Search for the cell housing the specified text and yield its (X, Y) center coordinate. 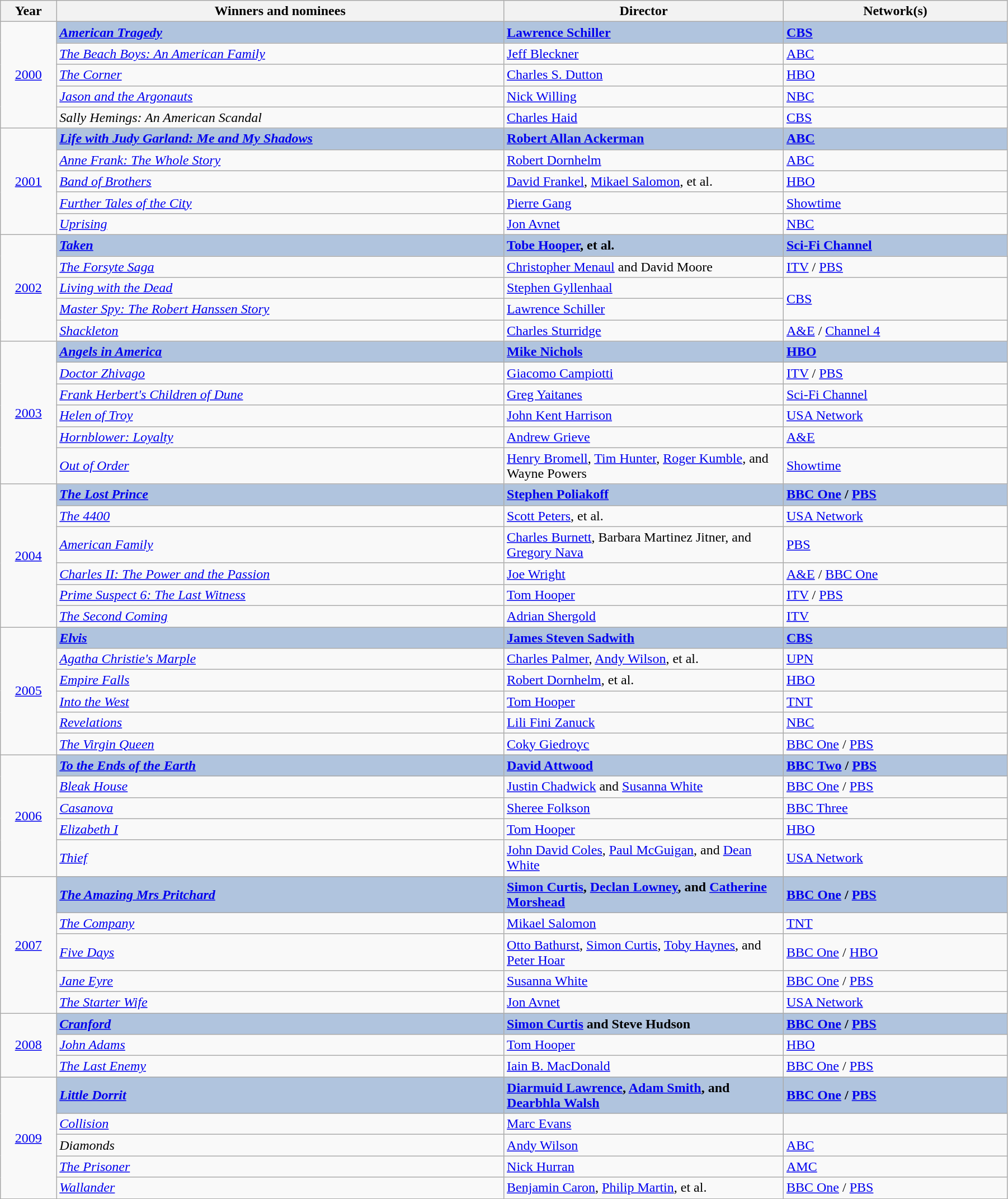
Collision (280, 1124)
Pierre Gang (644, 203)
2004 (29, 555)
The 4400 (280, 516)
Revelations (280, 723)
David Attwood (644, 765)
The Lost Prince (280, 495)
2009 (29, 1138)
Bleak House (280, 787)
Agatha Christie's Marple (280, 659)
Into the West (280, 702)
AMC (895, 1167)
Five Days (280, 952)
Out of Order (280, 466)
Frank Herbert's Children of Dune (280, 394)
ITV (895, 616)
Joe Wright (644, 573)
Taken (280, 245)
2000 (29, 75)
Band of Brothers (280, 181)
Susanna White (644, 981)
John Kent Harrison (644, 416)
2005 (29, 690)
Lili Fini Zanuck (644, 723)
Wallander (280, 1188)
Charles Haid (644, 117)
Charles Palmer, Andy Wilson, et al. (644, 659)
Winners and nominees (280, 11)
Thief (280, 858)
Giacomo Campiotti (644, 373)
2007 (29, 944)
The Company (280, 923)
Prime Suspect 6: The Last Witness (280, 595)
A&E / BBC One (895, 573)
Jane Eyre (280, 981)
John David Coles, Paul McGuigan, and Dean White (644, 858)
Helen of Troy (280, 416)
Coky Giedroyc (644, 744)
David Frankel, Mikael Salomon, et al. (644, 181)
Charles S. Dutton (644, 75)
Director (644, 11)
The Last Enemy (280, 1066)
Simon Curtis, Declan Lowney, and Catherine Morshead (644, 894)
Mike Nichols (644, 352)
Benjamin Caron, Philip Martin, et al. (644, 1188)
A&E (895, 437)
American Family (280, 545)
Marc Evans (644, 1124)
Angels in America (280, 352)
Uprising (280, 224)
Adrian Shergold (644, 616)
Diarmuid Lawrence, Adam Smith, and Dearbhla Walsh (644, 1095)
Otto Bathurst, Simon Curtis, Toby Haynes, and Peter Hoar (644, 952)
BBC Three (895, 808)
Network(s) (895, 11)
The Starter Wife (280, 1002)
Cranford (280, 1023)
UPN (895, 659)
Stephen Poliakoff (644, 495)
Charles Burnett, Barbara Martinez Jitner, and Gregory Nava (644, 545)
The Second Coming (280, 616)
2006 (29, 816)
Greg Yaitanes (644, 394)
Stephen Gyllenhaal (644, 288)
The Amazing Mrs Pritchard (280, 894)
BBC Two / PBS (895, 765)
Robert Dornhelm, et al. (644, 680)
James Steven Sadwith (644, 637)
The Beach Boys: An American Family (280, 54)
Christopher Menaul and David Moore (644, 267)
Casanova (280, 808)
Iain B. MacDonald (644, 1066)
Hornblower: Loyalty (280, 437)
Sheree Folkson (644, 808)
American Tragedy (280, 32)
Diamonds (280, 1145)
Justin Chadwick and Susanna White (644, 787)
Anne Frank: The Whole Story (280, 160)
Mikael Salomon (644, 923)
The Prisoner (280, 1167)
To the Ends of the Earth (280, 765)
2008 (29, 1045)
Living with the Dead (280, 288)
Nick Willing (644, 96)
Simon Curtis and Steve Hudson (644, 1023)
Year (29, 11)
Further Tales of the City (280, 203)
Master Spy: The Robert Hanssen Story (280, 309)
A&E / Channel 4 (895, 331)
Scott Peters, et al. (644, 516)
BBC One / HBO (895, 952)
Elvis (280, 637)
Nick Hurran (644, 1167)
2003 (29, 413)
Robert Allan Ackerman (644, 139)
Life with Judy Garland: Me and My Shadows (280, 139)
Jason and the Argonauts (280, 96)
The Forsyte Saga (280, 267)
Sally Hemings: An American Scandal (280, 117)
2001 (29, 181)
Doctor Zhivago (280, 373)
Elizabeth I (280, 829)
Jeff Bleckner (644, 54)
Empire Falls (280, 680)
PBS (895, 545)
Tobe Hooper, et al. (644, 245)
Charles Sturridge (644, 331)
Robert Dornhelm (644, 160)
Charles II: The Power and the Passion (280, 573)
Shackleton (280, 331)
The Corner (280, 75)
Henry Bromell, Tim Hunter, Roger Kumble, and Wayne Powers (644, 466)
Andy Wilson (644, 1145)
Little Dorrit (280, 1095)
2002 (29, 288)
John Adams (280, 1045)
The Virgin Queen (280, 744)
Andrew Grieve (644, 437)
